Extract the [x, y] coordinate from the center of the cell holding the provided text.  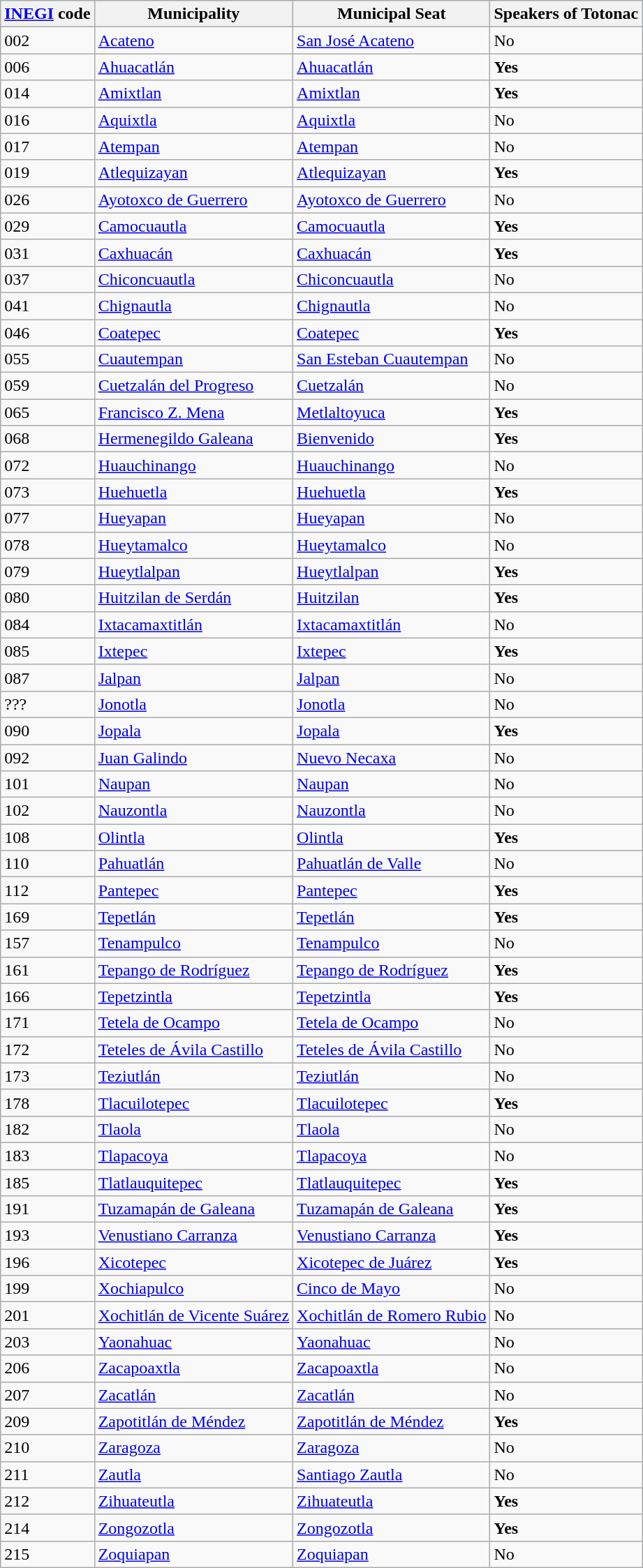
Pahuatlán [193, 864]
092 [47, 757]
084 [47, 625]
Metlaltoyuca [392, 412]
Nuevo Necaxa [392, 757]
161 [47, 970]
Cuetzalán [392, 386]
101 [47, 784]
171 [47, 1023]
166 [47, 996]
214 [47, 1528]
068 [47, 439]
Municipal Seat [392, 14]
037 [47, 279]
072 [47, 465]
Xicotepec de Juárez [392, 1262]
Zautla [193, 1474]
Pahuatlán de Valle [392, 864]
026 [47, 200]
211 [47, 1474]
Huitzilan [392, 598]
102 [47, 811]
078 [47, 545]
Acateno [193, 40]
173 [47, 1076]
Municipality [193, 14]
002 [47, 40]
Cinco de Mayo [392, 1289]
182 [47, 1129]
San José Acateno [392, 40]
210 [47, 1448]
206 [47, 1368]
??? [47, 704]
059 [47, 386]
183 [47, 1156]
196 [47, 1262]
108 [47, 837]
157 [47, 943]
Xicotepec [193, 1262]
Francisco Z. Mena [193, 412]
019 [47, 173]
INEGI code [47, 14]
209 [47, 1421]
215 [47, 1554]
014 [47, 94]
193 [47, 1236]
016 [47, 120]
San Esteban Cuautempan [392, 359]
090 [47, 731]
073 [47, 492]
110 [47, 864]
055 [47, 359]
185 [47, 1183]
077 [47, 518]
Xochitlán de Romero Rubio [392, 1315]
Hermenegildo Galeana [193, 439]
212 [47, 1501]
Santiago Zautla [392, 1474]
178 [47, 1103]
199 [47, 1289]
031 [47, 253]
207 [47, 1395]
006 [47, 67]
017 [47, 147]
080 [47, 598]
Speakers of Totonac [566, 14]
046 [47, 333]
201 [47, 1315]
Cuetzalán del Progreso [193, 386]
065 [47, 412]
041 [47, 306]
Cuautempan [193, 359]
169 [47, 917]
112 [47, 890]
172 [47, 1050]
087 [47, 678]
Juan Galindo [193, 757]
029 [47, 226]
Bienvenido [392, 439]
Xochitlán de Vicente Suárez [193, 1315]
Huitzilan de Serdán [193, 598]
Xochiapulco [193, 1289]
085 [47, 651]
191 [47, 1209]
079 [47, 572]
203 [47, 1342]
